Output the (X, Y) coordinate of the center of the cell containing the given text.  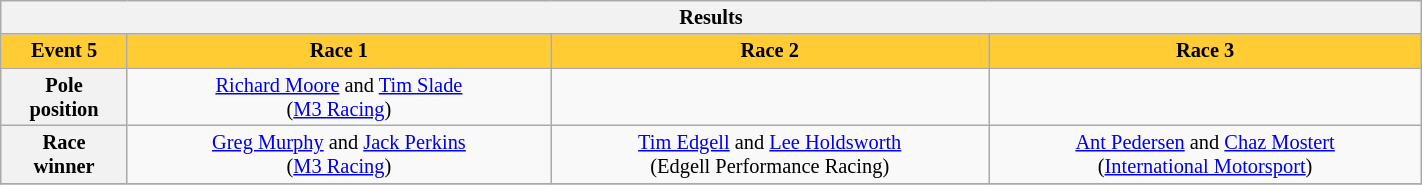
Race 3 (1205, 51)
Poleposition (64, 97)
Results (711, 17)
Ant Pedersen and Chaz Mostert(International Motorsport) (1205, 154)
Race 1 (338, 51)
Race 2 (770, 51)
Racewinner (64, 154)
Tim Edgell and Lee Holdsworth(Edgell Performance Racing) (770, 154)
Greg Murphy and Jack Perkins(M3 Racing) (338, 154)
Event 5 (64, 51)
Richard Moore and Tim Slade(M3 Racing) (338, 97)
